From the cell containing the given text, extract its center point as (X, Y) coordinate. 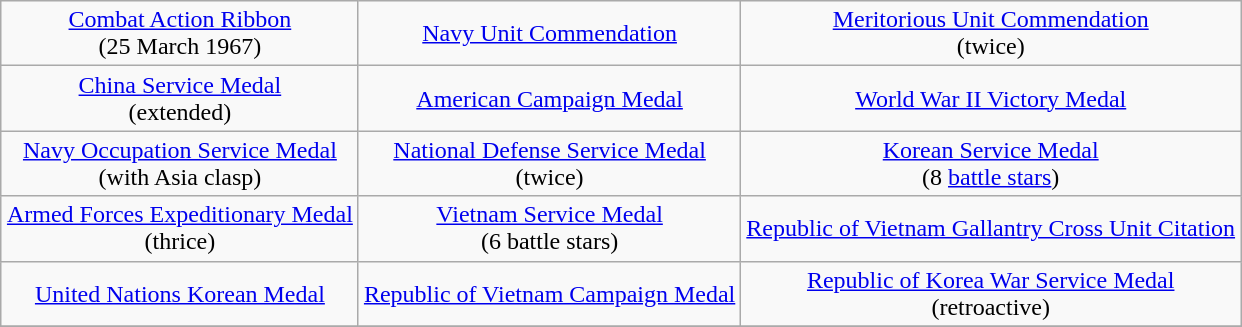
China Service Medal(extended) (180, 98)
World War II Victory Medal (991, 98)
Republic of Vietnam Gallantry Cross Unit Citation (991, 228)
Combat Action Ribbon(25 March 1967) (180, 34)
Meritorious Unit Commendation(twice) (991, 34)
Republic of Korea War Service Medal(retroactive) (991, 294)
Republic of Vietnam Campaign Medal (549, 294)
Korean Service Medal(8 battle stars) (991, 164)
American Campaign Medal (549, 98)
United Nations Korean Medal (180, 294)
Armed Forces Expeditionary Medal(thrice) (180, 228)
National Defense Service Medal(twice) (549, 164)
Vietnam Service Medal(6 battle stars) (549, 228)
Navy Occupation Service Medal(with Asia clasp) (180, 164)
Navy Unit Commendation (549, 34)
